Return [X, Y] of the center of cell containing provided text 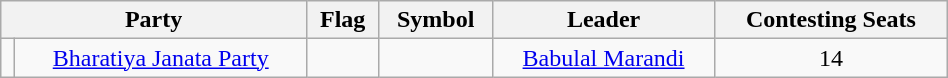
14 [832, 58]
Contesting Seats [832, 20]
Babulal Marandi [603, 58]
Party [154, 20]
Bharatiya Janata Party [161, 58]
Flag [342, 20]
Leader [603, 20]
Symbol [436, 20]
